Return [x, y] of the center of cell containing provided text 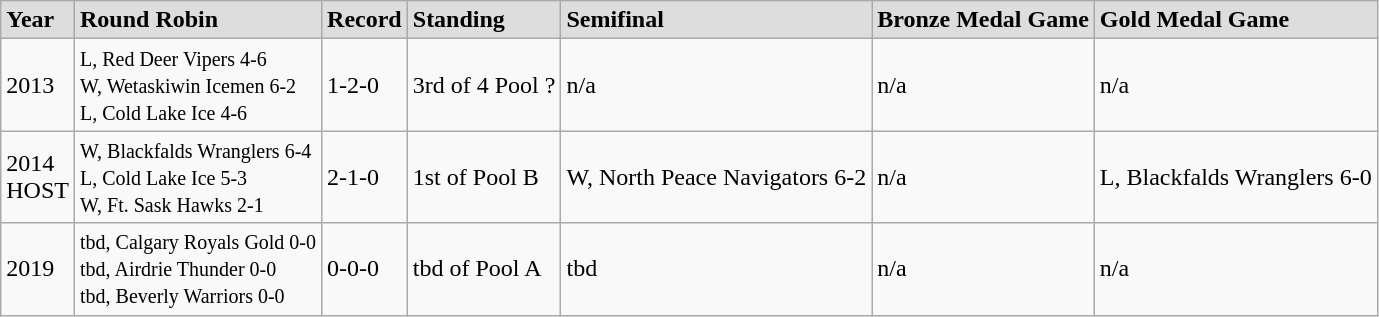
tbd, Calgary Royals Gold 0-0tbd, Airdrie Thunder 0-0tbd, Beverly Warriors 0-0 [198, 269]
Semifinal [716, 20]
tbd of Pool A [484, 269]
Record [365, 20]
L, Blackfalds Wranglers 6-0 [1236, 177]
Gold Medal Game [1236, 20]
1st of Pool B [484, 177]
Standing [484, 20]
tbd [716, 269]
2014HOST [38, 177]
1-2-0 [365, 85]
0-0-0 [365, 269]
Bronze Medal Game [984, 20]
2-1-0 [365, 177]
2013 [38, 85]
Year [38, 20]
2019 [38, 269]
W, North Peace Navigators 6-2 [716, 177]
L, Red Deer Vipers 4-6W, Wetaskiwin Icemen 6-2L, Cold Lake Ice 4-6 [198, 85]
W, Blackfalds Wranglers 6-4L, Cold Lake Ice 5-3W, Ft. Sask Hawks 2-1 [198, 177]
Round Robin [198, 20]
3rd of 4 Pool ? [484, 85]
